Return [X, Y] of the center of cell containing provided text 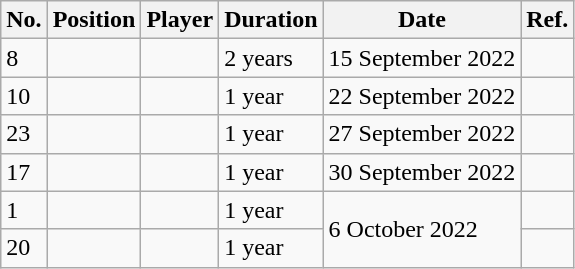
15 September 2022 [422, 58]
23 [24, 134]
10 [24, 96]
22 September 2022 [422, 96]
Date [422, 20]
6 October 2022 [422, 229]
1 [24, 210]
Position [94, 20]
Ref. [548, 20]
30 September 2022 [422, 172]
Player [180, 20]
27 September 2022 [422, 134]
2 years [271, 58]
20 [24, 248]
17 [24, 172]
8 [24, 58]
No. [24, 20]
Duration [271, 20]
